Locate the cell with the specified text and output its (X, Y) center coordinate. 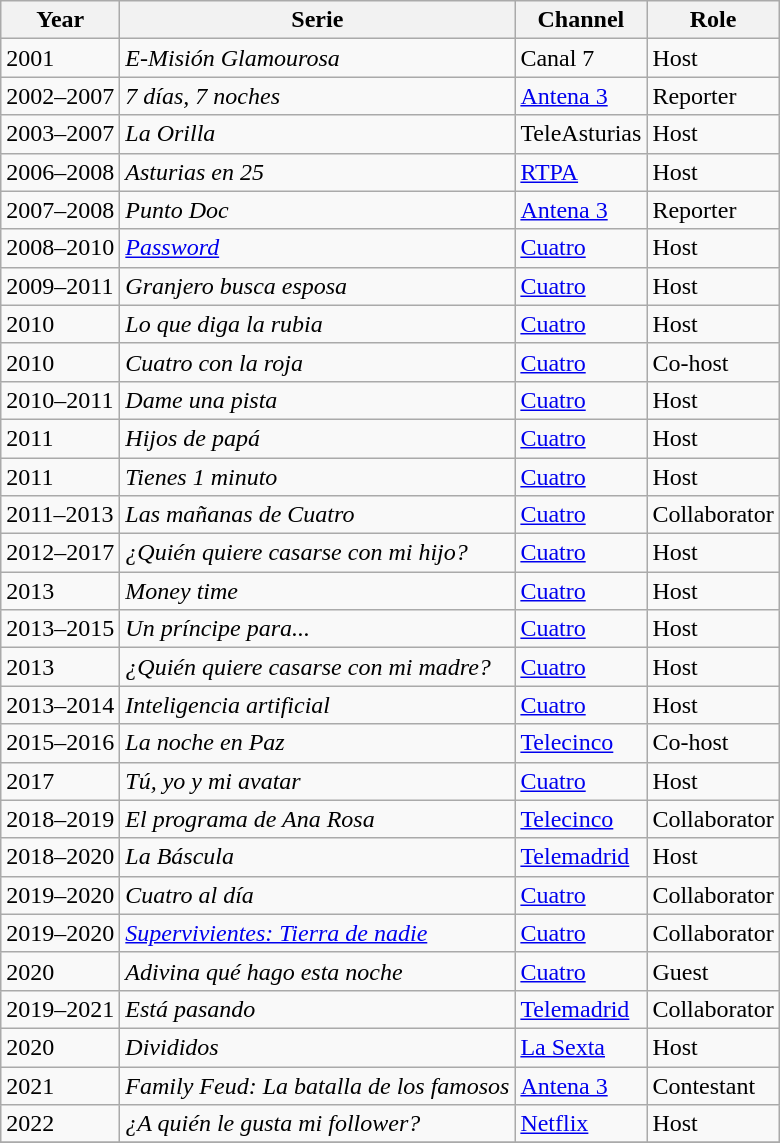
2021 (60, 1085)
2007–2008 (60, 210)
2018–2019 (60, 819)
Inteligencia artificial (318, 705)
Tienes 1 minuto (318, 477)
Guest (713, 971)
Un príncipe para... (318, 629)
Money time (318, 591)
E-Misión Glamourosa (318, 58)
Year (60, 20)
2002–2007 (60, 96)
Asturias en 25 (318, 172)
Hijos de papá (318, 438)
¿Quién quiere casarse con mi madre? (318, 667)
El programa de Ana Rosa (318, 819)
Password (318, 248)
2022 (60, 1124)
Supervivientes: Tierra de nadie (318, 933)
Granjero busca esposa (318, 286)
Punto Doc (318, 210)
¿Quién quiere casarse con mi hijo? (318, 553)
La Orilla (318, 134)
2009–2011 (60, 286)
La Sexta (581, 1047)
Adivina qué hago esta noche (318, 971)
Canal 7 (581, 58)
7 días, 7 noches (318, 96)
Serie (318, 20)
Lo que diga la rubia (318, 324)
¿A quién le gusta mi follower? (318, 1124)
TeleAsturias (581, 134)
2018–2020 (60, 857)
Cuatro al día (318, 895)
La noche en Paz (318, 743)
2015–2016 (60, 743)
Family Feud: La batalla de los famosos (318, 1085)
Dame una pista (318, 400)
2001 (60, 58)
2006–2008 (60, 172)
Tú, yo y mi avatar (318, 781)
2017 (60, 781)
La Báscula (318, 857)
Role (713, 20)
Divididos (318, 1047)
Netflix (581, 1124)
2003–2007 (60, 134)
2010–2011 (60, 400)
2013–2015 (60, 629)
Está pasando (318, 1009)
Channel (581, 20)
2011–2013 (60, 515)
2019–2021 (60, 1009)
Contestant (713, 1085)
Cuatro con la roja (318, 362)
2012–2017 (60, 553)
2008–2010 (60, 248)
2013–2014 (60, 705)
RTPA (581, 172)
Las mañanas de Cuatro (318, 515)
